Capture the cell that displays the provided text and extract its [x, y] central coordinate. 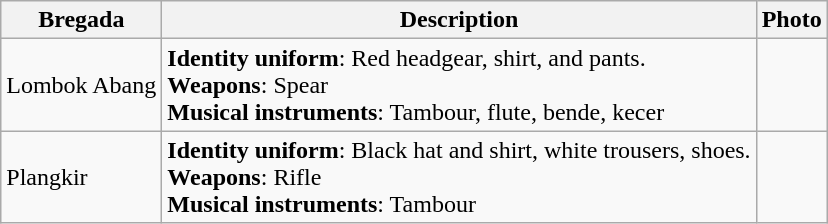
Description [459, 20]
Bregada [82, 20]
Plangkir [82, 177]
Lombok Abang [82, 85]
Identity uniform: Black hat and shirt, white trousers, shoes.Weapons: RifleMusical instruments: Tambour [459, 177]
Photo [792, 20]
Identity uniform: Red headgear, shirt, and pants.Weapons: SpearMusical instruments: Tambour, flute, bende, kecer [459, 85]
